Return the [x, y] coordinate for the center point of the cell that contains the specified text.  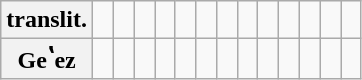
Geʽez [47, 59]
translit. [47, 20]
